Scan for the cell matching the given text and deliver its [x, y] coordinate at center. 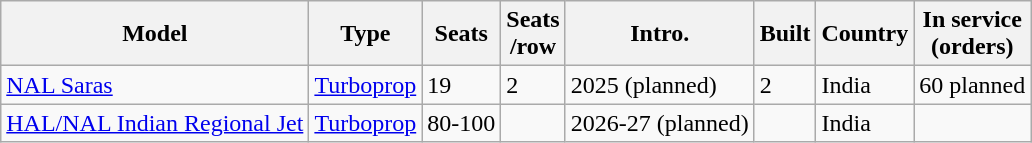
Intro. [660, 34]
Type [366, 34]
2026-27 (planned) [660, 123]
Model [155, 34]
Seats [462, 34]
NAL Saras [155, 85]
80-100 [462, 123]
In service(orders) [972, 34]
HAL/NAL Indian Regional Jet [155, 123]
Built [785, 34]
60 planned [972, 85]
Country [865, 34]
19 [462, 85]
2025 (planned) [660, 85]
Seats/row [533, 34]
